Pinpoint the cell where the given text exists, returning its [X, Y] midpoint coordinate. 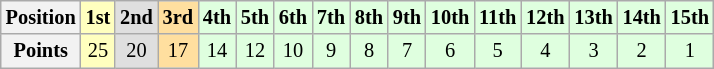
13th [593, 17]
3rd [178, 17]
20 [136, 51]
6 [450, 51]
10 [293, 51]
4th [217, 17]
3 [593, 51]
Position [41, 17]
14 [217, 51]
10th [450, 17]
1st [98, 17]
9th [407, 17]
6th [293, 17]
2 [642, 51]
9 [331, 51]
11th [498, 17]
12th [545, 17]
17 [178, 51]
Points [41, 51]
15th [690, 17]
1 [690, 51]
2nd [136, 17]
5 [498, 51]
5th [255, 17]
8th [369, 17]
14th [642, 17]
7 [407, 51]
8 [369, 51]
12 [255, 51]
7th [331, 17]
25 [98, 51]
4 [545, 51]
